From the cell containing the given text, extract its center point as (X, Y) coordinate. 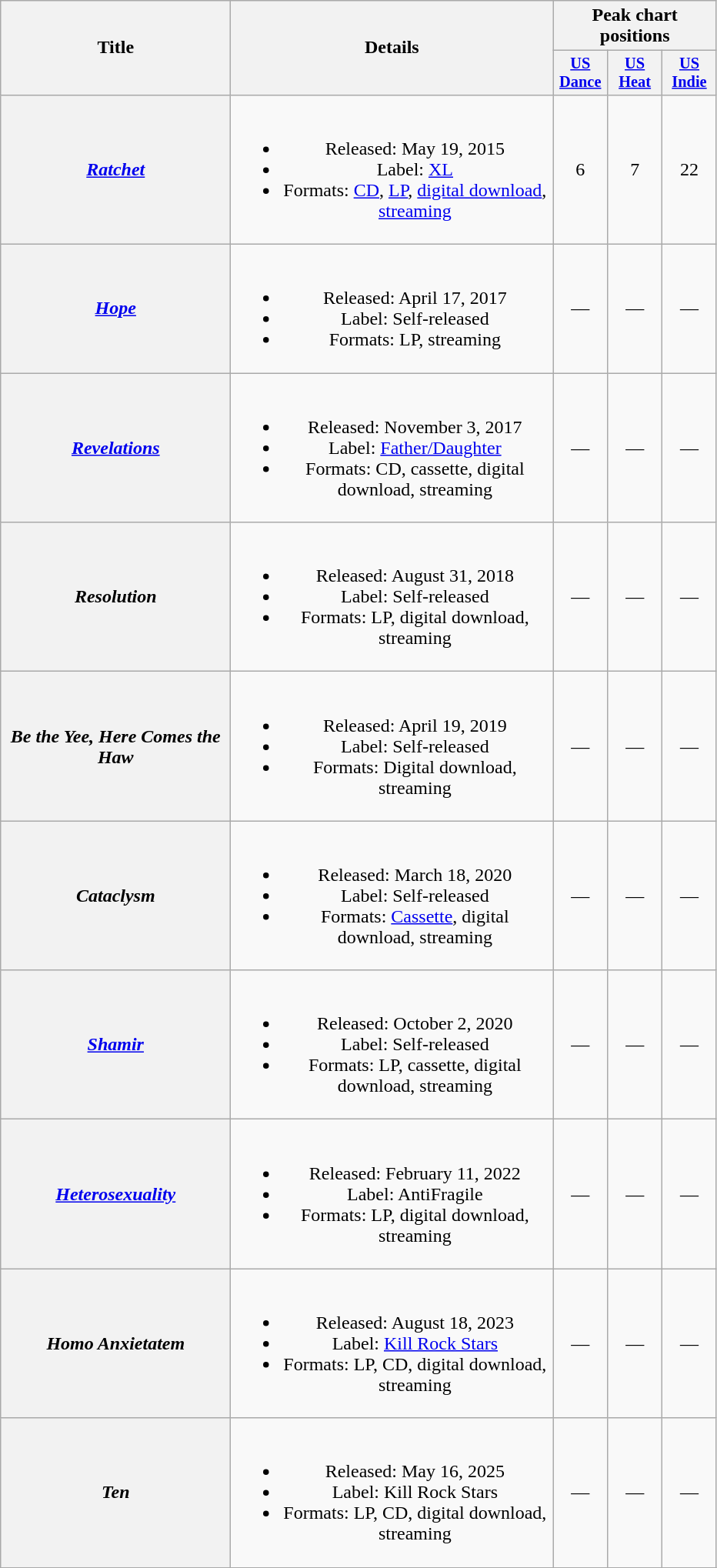
Cataclysm (115, 896)
Details (392, 48)
Released: February 11, 2022Label: AntiFragileFormats: LP, digital download, streaming (392, 1194)
Hope (115, 309)
Heterosexuality (115, 1194)
Homo Anxietatem (115, 1343)
Resolution (115, 597)
Released: August 18, 2023Label: Kill Rock StarsFormats: LP, CD, digital download, streaming (392, 1343)
USDance (580, 73)
Revelations (115, 448)
Released: October 2, 2020Label: Self-releasedFormats: LP, cassette, digital download, streaming (392, 1045)
Ratchet (115, 169)
Released: May 16, 2025Label: Kill Rock StarsFormats: LP, CD, digital download, streaming (392, 1493)
Peak chart positions (635, 26)
22 (689, 169)
Released: March 18, 2020Label: Self-releasedFormats: Cassette, digital download, streaming (392, 896)
Released: May 19, 2015Label: XLFormats: CD, LP, digital download, streaming (392, 169)
Released: April 19, 2019Label: Self-releasedFormats: Digital download, streaming (392, 746)
Title (115, 48)
7 (635, 169)
Ten (115, 1493)
USIndie (689, 73)
Shamir (115, 1045)
6 (580, 169)
Released: November 3, 2017Label: Father/DaughterFormats: CD, cassette, digital download, streaming (392, 448)
USHeat (635, 73)
Released: April 17, 2017Label: Self-releasedFormats: LP, streaming (392, 309)
Released: August 31, 2018Label: Self-releasedFormats: LP, digital download, streaming (392, 597)
Be the Yee, Here Comes the Haw (115, 746)
